Capture the cell that displays the provided text and extract its [x, y] central coordinate. 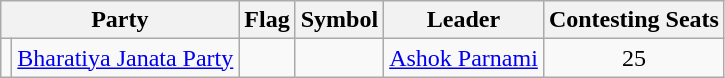
Flag [267, 20]
Symbol [339, 20]
Leader [464, 20]
Party [120, 20]
Contesting Seats [634, 20]
Bharatiya Janata Party [126, 58]
25 [634, 58]
Ashok Parnami [464, 58]
